Extract the (X, Y) coordinate from the center of the cell holding the provided text.  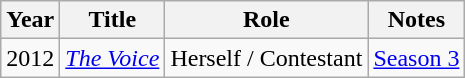
Year (30, 20)
Herself / Contestant (266, 58)
2012 (30, 58)
Role (266, 20)
Title (112, 20)
Notes (416, 20)
Season 3 (416, 58)
The Voice (112, 58)
